Determine the (x, y) coordinate at the center of the cell enclosing the given text.  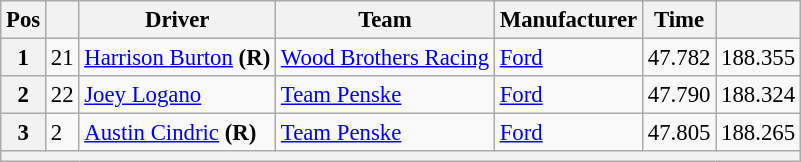
Wood Brothers Racing (386, 58)
188.324 (758, 95)
Time (678, 20)
Joey Logano (178, 95)
47.782 (678, 58)
47.790 (678, 95)
Manufacturer (568, 20)
188.265 (758, 133)
47.805 (678, 133)
Driver (178, 20)
22 (62, 95)
1 (24, 58)
21 (62, 58)
188.355 (758, 58)
Austin Cindric (R) (178, 133)
Team (386, 20)
3 (24, 133)
Harrison Burton (R) (178, 58)
Pos (24, 20)
